Determine the (x, y) coordinate at the center of the cell enclosing the given text.  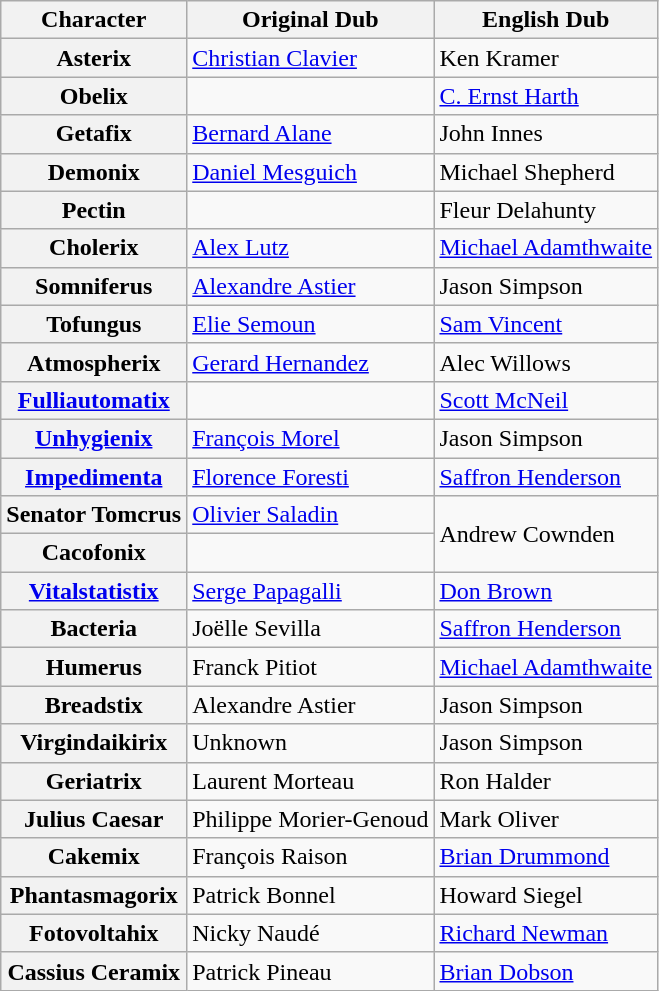
Getafix (94, 134)
Fulliautomatix (94, 400)
Sam Vincent (546, 324)
Patrick Pineau (310, 971)
Olivier Saladin (310, 515)
Tofungus (94, 324)
Phantasmagorix (94, 895)
Original Dub (310, 20)
Atmospherix (94, 362)
Bacteria (94, 629)
Howard Siegel (546, 895)
Obelix (94, 96)
Daniel Mesguich (310, 172)
Asterix (94, 58)
Andrew Cownden (546, 534)
Don Brown (546, 591)
Richard Newman (546, 933)
Cholerix (94, 248)
Nicky Naudé (310, 933)
Mark Oliver (546, 819)
Franck Pitiot (310, 667)
François Morel (310, 438)
Bernard Alane (310, 134)
Ken Kramer (546, 58)
Alec Willows (546, 362)
Somniferus (94, 286)
Julius Caesar (94, 819)
Geriatrix (94, 781)
Serge Papagalli (310, 591)
Ron Halder (546, 781)
John Innes (546, 134)
Cacofonix (94, 553)
Florence Foresti (310, 477)
Fleur Delahunty (546, 210)
Brian Drummond (546, 857)
Senator Tomcrus (94, 515)
Breadstix (94, 705)
Philippe Morier-Genoud (310, 819)
Laurent Morteau (310, 781)
Unhygienix (94, 438)
Impedimenta (94, 477)
Unknown (310, 743)
Elie Semoun (310, 324)
Virgindaikirix (94, 743)
Pectin (94, 210)
Christian Clavier (310, 58)
Michael Shepherd (546, 172)
Scott McNeil (546, 400)
Cassius Ceramix (94, 971)
Gerard Hernandez (310, 362)
Vitalstatistix (94, 591)
François Raison (310, 857)
Cakemix (94, 857)
Alex Lutz (310, 248)
Joëlle Sevilla (310, 629)
Demonix (94, 172)
Character (94, 20)
Fotovoltahix (94, 933)
Patrick Bonnel (310, 895)
Brian Dobson (546, 971)
English Dub (546, 20)
Humerus (94, 667)
C. Ernst Harth (546, 96)
